Return (X, Y) of the center of cell containing provided text 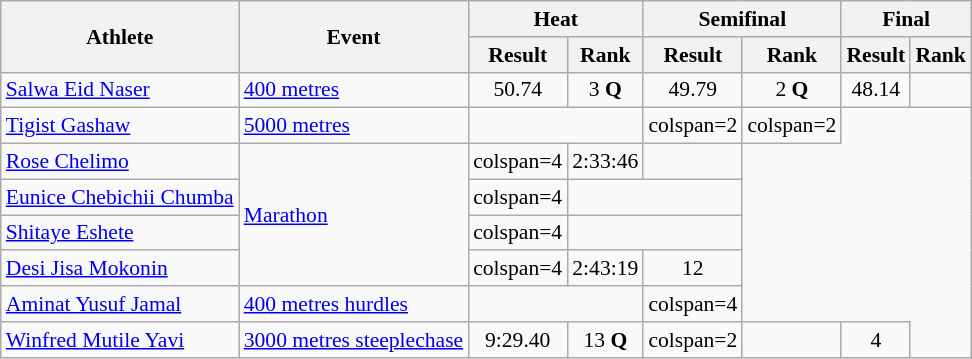
2:43:19 (605, 269)
Eunice Chebichii Chumba (120, 197)
Salwa Eid Naser (120, 90)
Desi Jisa Mokonin (120, 269)
Athlete (120, 36)
2 Q (792, 90)
9:29.40 (518, 340)
3000 metres steeplechase (354, 340)
12 (692, 269)
Tigist Gashaw (120, 126)
49.79 (692, 90)
50.74 (518, 90)
400 metres hurdles (354, 304)
Heat (556, 19)
4 (876, 340)
5000 metres (354, 126)
Shitaye Eshete (120, 233)
Event (354, 36)
2:33:46 (605, 162)
Winfred Mutile Yavi (120, 340)
Final (906, 19)
Rose Chelimo (120, 162)
Aminat Yusuf Jamal (120, 304)
3 Q (605, 90)
Marathon (354, 215)
13 Q (605, 340)
400 metres (354, 90)
48.14 (876, 90)
Semifinal (742, 19)
